For the text-containing cell, return its midpoint in (X, Y) coordinate format. 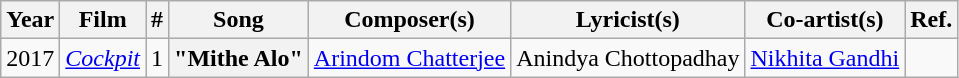
Lyricist(s) (628, 20)
Co-artist(s) (825, 20)
# (158, 20)
Year (30, 20)
Song (239, 20)
Arindom Chatterjee (409, 58)
Composer(s) (409, 20)
Anindya Chottopadhay (628, 58)
Film (103, 20)
Nikhita Gandhi (825, 58)
2017 (30, 58)
1 (158, 58)
"Mithe Alo" (239, 58)
Cockpit (103, 58)
Ref. (932, 20)
